Extract the (x, y) coordinate from the center of the cell holding the provided text.  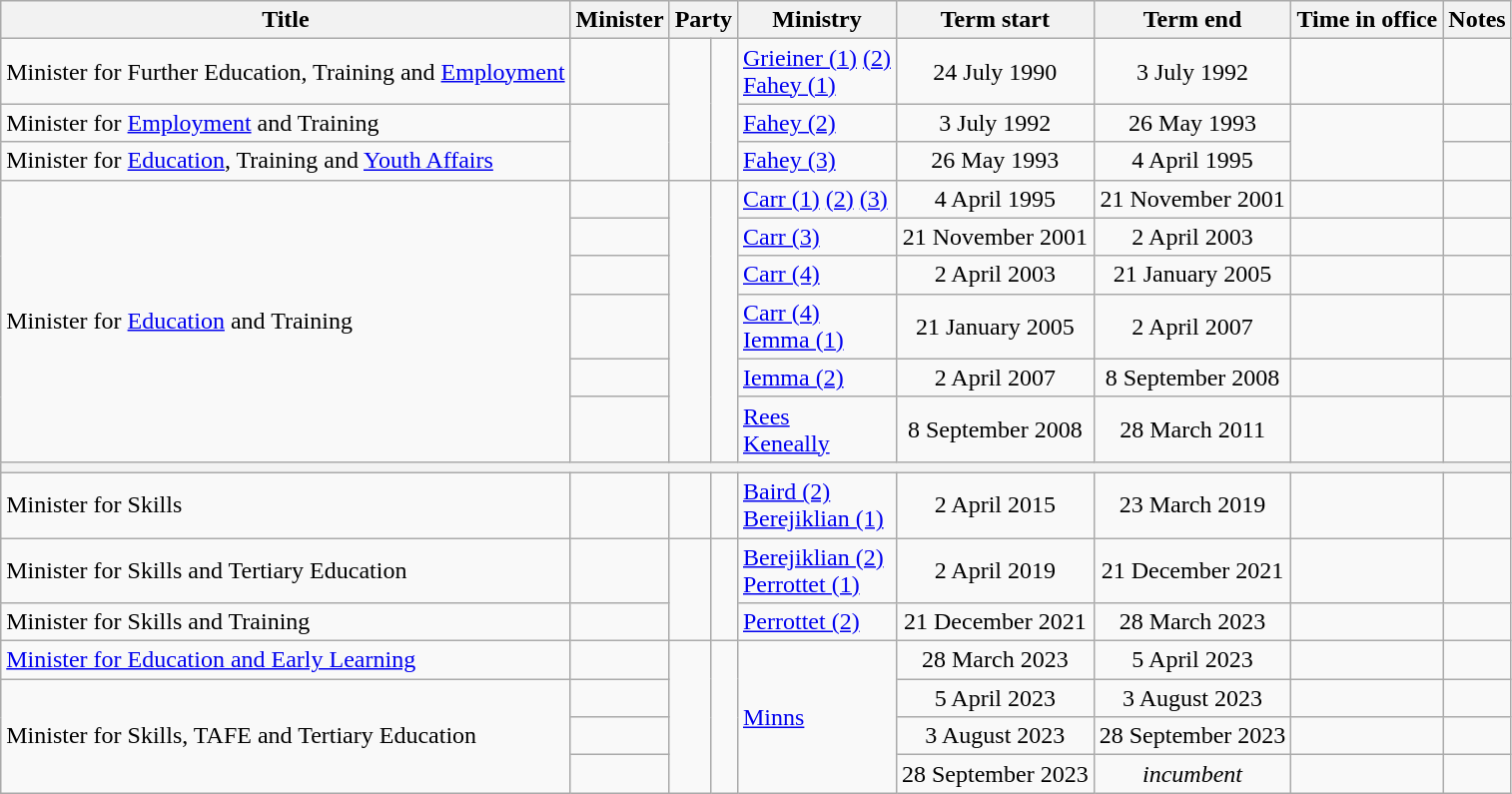
Minister for Skills and Training (286, 622)
Term end (1192, 20)
Time in office (1367, 20)
2 April 2015 (995, 505)
Baird (2)Berejiklian (1) (817, 505)
28 March 2011 (1192, 429)
Title (286, 20)
Minister for Education and Early Learning (286, 660)
Perrottet (2) (817, 622)
Grieiner (1) (2)Fahey (1) (817, 72)
Minister for Employment and Training (286, 123)
23 March 2019 (1192, 505)
Party (703, 20)
Carr (1) (2) (3) (817, 199)
24 July 1990 (995, 72)
Carr (4) (817, 275)
Carr (4)Iemma (1) (817, 326)
Minister for Education and Training (286, 321)
Minns (817, 717)
Minister for Skills (286, 505)
Minister for Education, Training and Youth Affairs (286, 161)
Notes (1477, 20)
Term start (995, 20)
ReesKeneally (817, 429)
Ministry (817, 20)
Minister (619, 20)
Minister for Skills, TAFE and Tertiary Education (286, 736)
Fahey (3) (817, 161)
2 April 2019 (995, 569)
Minister for Further Education, Training and Employment (286, 72)
Fahey (2) (817, 123)
Berejiklian (2)Perrottet (1) (817, 569)
incumbent (1192, 774)
Minister for Skills and Tertiary Education (286, 569)
Iemma (2) (817, 378)
Carr (3) (817, 237)
